Provide the [x, y] coordinate of the cell's center where the given text is located.  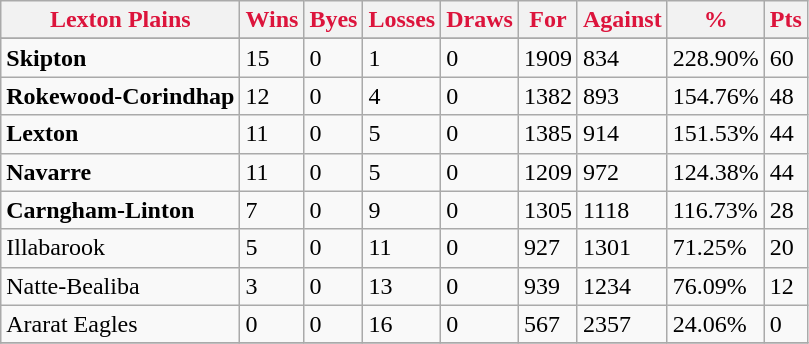
71.25% [716, 248]
Navarre [120, 172]
1118 [622, 210]
116.73% [716, 210]
Draws [480, 20]
Skipton [120, 58]
15 [272, 58]
20 [786, 248]
48 [786, 96]
60 [786, 58]
1301 [622, 248]
Losses [402, 20]
For [548, 20]
4 [402, 96]
28 [786, 210]
834 [622, 58]
24.06% [716, 324]
16 [402, 324]
Natte-Bealiba [120, 286]
1209 [548, 172]
Illabarook [120, 248]
154.76% [716, 96]
Lexton Plains [120, 20]
Lexton [120, 134]
1234 [622, 286]
3 [272, 286]
939 [548, 286]
151.53% [716, 134]
% [716, 20]
Carngham-Linton [120, 210]
7 [272, 210]
927 [548, 248]
Rokewood-Corindhap [120, 96]
972 [622, 172]
1385 [548, 134]
Wins [272, 20]
1305 [548, 210]
1382 [548, 96]
Ararat Eagles [120, 324]
1 [402, 58]
Pts [786, 20]
567 [548, 324]
2357 [622, 324]
893 [622, 96]
9 [402, 210]
76.09% [716, 286]
914 [622, 134]
13 [402, 286]
Against [622, 20]
228.90% [716, 58]
124.38% [716, 172]
Byes [334, 20]
1909 [548, 58]
